For the text-containing cell, return its midpoint in (x, y) coordinate format. 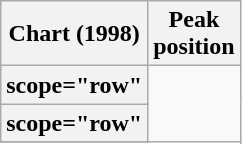
Peakposition (194, 34)
Chart (1998) (74, 34)
